Capture the cell that displays the provided text and extract its [X, Y] central coordinate. 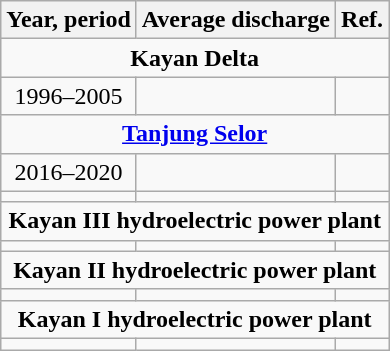
Tanjung Selor [195, 134]
Year, period [69, 20]
Kayan Delta [195, 58]
Kayan II hydroelectric power plant [195, 270]
Kayan III hydroelectric power plant [195, 221]
Kayan I hydroelectric power plant [195, 319]
Ref. [362, 20]
Average discharge [236, 20]
1996–2005 [69, 96]
2016–2020 [69, 172]
